Output the [x, y] coordinate of the center of the cell containing the given text.  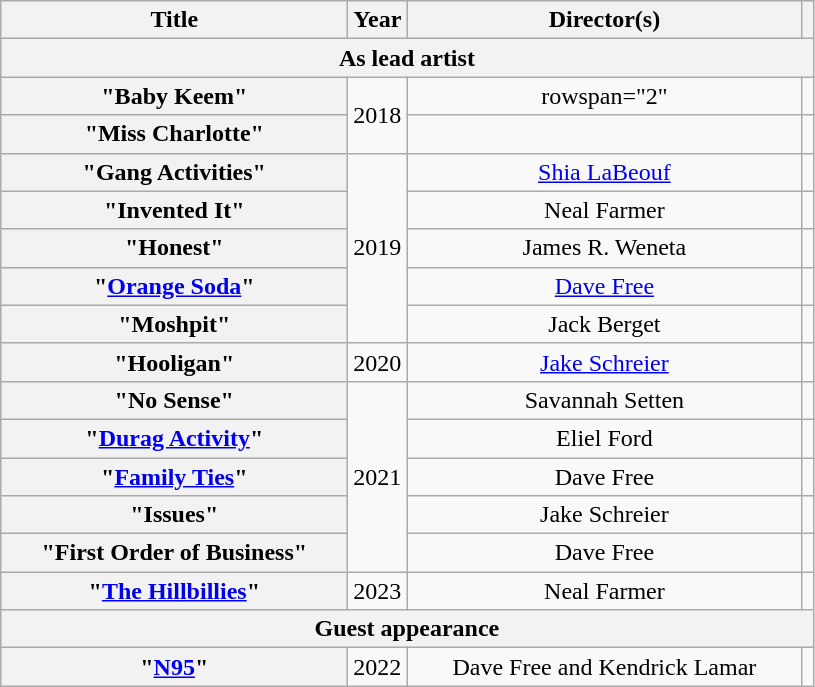
"First Order of Business" [174, 553]
"Invented It" [174, 210]
"Durag Activity" [174, 438]
"No Sense" [174, 400]
"N95" [174, 667]
2022 [378, 667]
"Moshpit" [174, 324]
2021 [378, 476]
"The Hillbillies" [174, 591]
Year [378, 20]
Eliel Ford [604, 438]
2018 [378, 115]
"Honest" [174, 248]
Guest appearance [407, 629]
Dave Free and Kendrick Lamar [604, 667]
"Orange Soda" [174, 286]
Savannah Setten [604, 400]
rowspan="2" [604, 96]
"Issues" [174, 515]
As lead artist [407, 58]
"Hooligan" [174, 362]
2020 [378, 362]
Title [174, 20]
"Baby Keem" [174, 96]
Jack Berget [604, 324]
James R. Weneta [604, 248]
2019 [378, 248]
Director(s) [604, 20]
"Family Ties" [174, 477]
"Miss Charlotte" [174, 134]
2023 [378, 591]
Shia LaBeouf [604, 172]
"Gang Activities" [174, 172]
